Return the (X, Y) coordinate for the center point of the cell that contains the specified text.  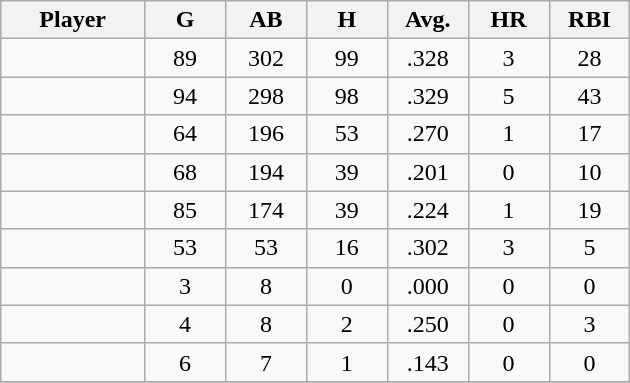
.302 (428, 248)
6 (186, 362)
196 (266, 134)
.250 (428, 324)
89 (186, 58)
.000 (428, 286)
68 (186, 172)
64 (186, 134)
17 (590, 134)
194 (266, 172)
AB (266, 20)
28 (590, 58)
.329 (428, 96)
H (346, 20)
10 (590, 172)
174 (266, 210)
94 (186, 96)
RBI (590, 20)
43 (590, 96)
.328 (428, 58)
.201 (428, 172)
G (186, 20)
99 (346, 58)
98 (346, 96)
19 (590, 210)
2 (346, 324)
HR (508, 20)
16 (346, 248)
Player (73, 20)
.224 (428, 210)
.270 (428, 134)
4 (186, 324)
85 (186, 210)
7 (266, 362)
Avg. (428, 20)
298 (266, 96)
.143 (428, 362)
302 (266, 58)
